Determine the [x, y] coordinate at the center of the cell enclosing the given text.  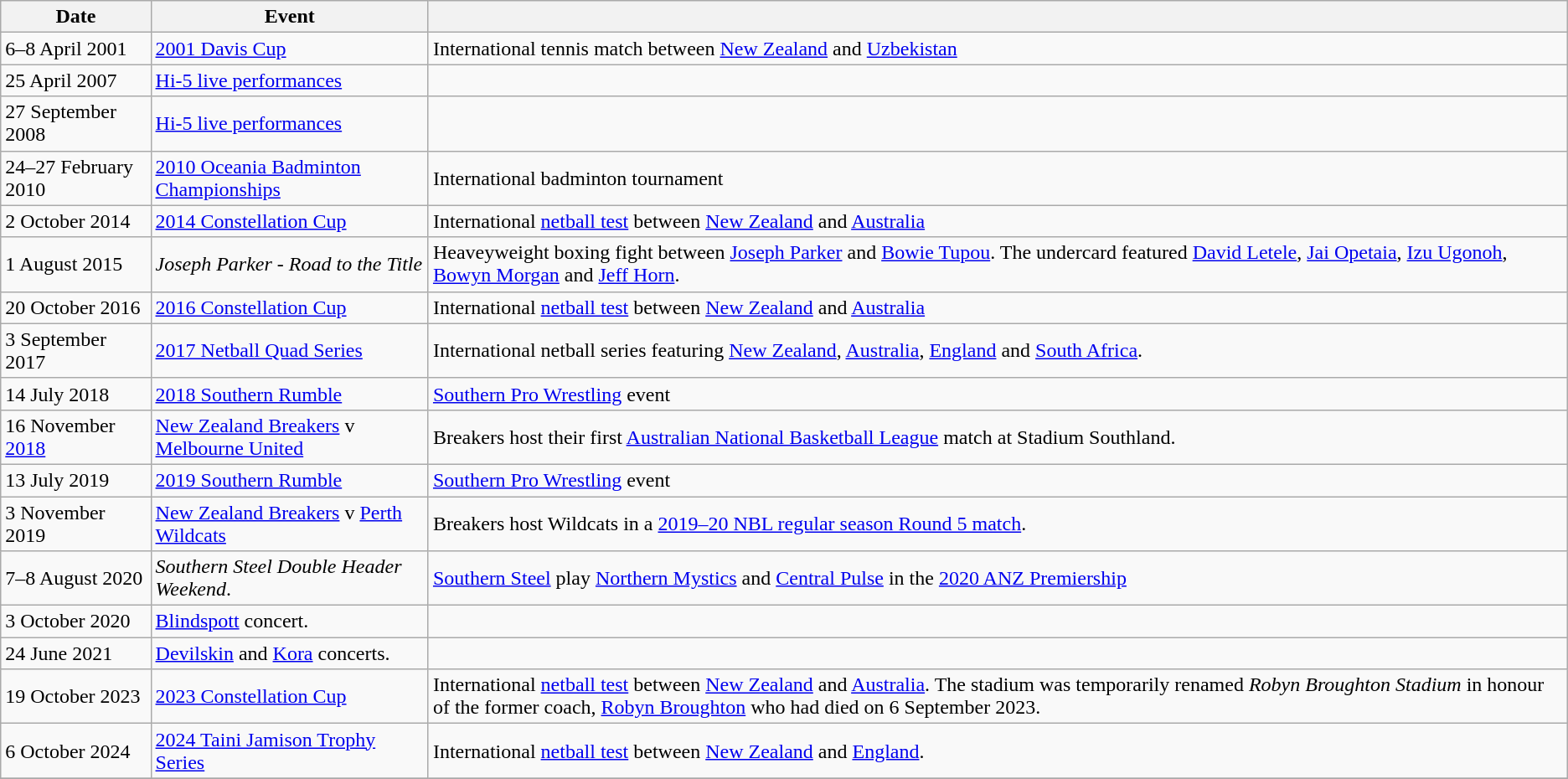
Event [290, 17]
New Zealand Breakers v Melbourne United [290, 437]
2017 Netball Quad Series [290, 350]
2010 Oceania Badminton Championships [290, 178]
International netball test between New Zealand and England. [998, 751]
2018 Southern Rumble [290, 394]
25 April 2007 [75, 80]
Joseph Parker - Road to the Title [290, 265]
6–8 April 2001 [75, 49]
Date [75, 17]
19 October 2023 [75, 697]
Blindspott concert. [290, 622]
20 October 2016 [75, 307]
2023 Constellation Cup [290, 697]
24 June 2021 [75, 653]
3 October 2020 [75, 622]
14 July 2018 [75, 394]
3 September 2017 [75, 350]
Devilskin and Kora concerts. [290, 653]
Southern Steel play Northern Mystics and Central Pulse in the 2020 ANZ Premiership [998, 578]
2024 Taini Jamison Trophy Series [290, 751]
7–8 August 2020 [75, 578]
13 July 2019 [75, 480]
International badminton tournament [998, 178]
2019 Southern Rumble [290, 480]
3 November 2019 [75, 523]
16 November 2018 [75, 437]
Breakers host Wildcats in a 2019–20 NBL regular season Round 5 match. [998, 523]
24–27 February 2010 [75, 178]
2014 Constellation Cup [290, 221]
Southern Steel Double Header Weekend. [290, 578]
Breakers host their first Australian National Basketball League match at Stadium Southland. [998, 437]
International netball series featuring New Zealand, Australia, England and South Africa. [998, 350]
New Zealand Breakers v Perth Wildcats [290, 523]
1 August 2015 [75, 265]
International tennis match between New Zealand and Uzbekistan [998, 49]
6 October 2024 [75, 751]
27 September 2008 [75, 124]
2016 Constellation Cup [290, 307]
2001 Davis Cup [290, 49]
2 October 2014 [75, 221]
